Search for the cell housing the specified text and yield its [X, Y] center coordinate. 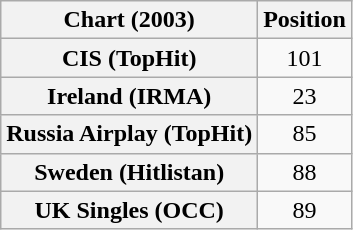
Sweden (Hitlistan) [130, 172]
UK Singles (OCC) [130, 210]
101 [305, 58]
CIS (TopHit) [130, 58]
Ireland (IRMA) [130, 96]
85 [305, 134]
89 [305, 210]
88 [305, 172]
Position [305, 20]
Russia Airplay (TopHit) [130, 134]
Chart (2003) [130, 20]
23 [305, 96]
